Scan for the cell matching the given text and deliver its [x, y] coordinate at center. 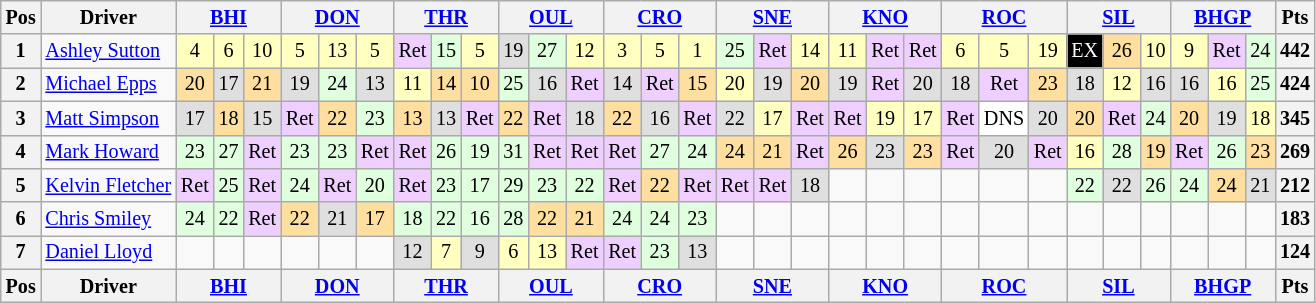
183 [1295, 220]
424 [1295, 85]
Michael Epps [109, 85]
442 [1295, 52]
DON [338, 18]
Matt Simpson [109, 119]
124 [1295, 253]
Pts [1295, 18]
Pos [21, 18]
KNO [886, 18]
Driver [109, 18]
Chris Smiley [109, 220]
31 [513, 152]
SNE [772, 18]
BHGP [1222, 18]
OUL [550, 18]
ROC [1004, 18]
Ashley Sutton [109, 52]
BHI [228, 18]
DNS [1004, 119]
212 [1295, 186]
269 [1295, 152]
Mark Howard [109, 152]
345 [1295, 119]
2 [21, 85]
EX [1085, 52]
CRO [660, 18]
Daniel Lloyd [109, 253]
THR [446, 18]
SIL [1119, 18]
29 [513, 186]
Kelvin Fletcher [109, 186]
